Scan for the cell matching the given text and deliver its (x, y) coordinate at center. 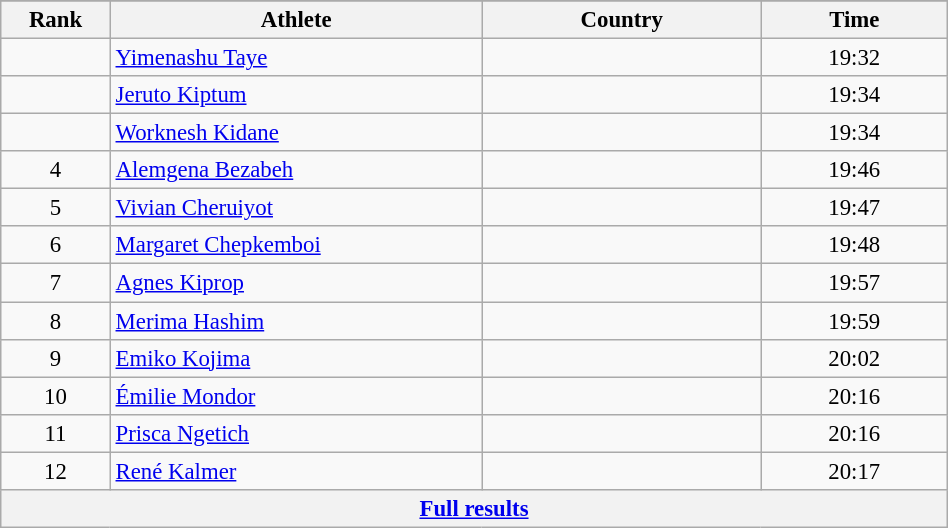
Agnes Kiprop (296, 283)
René Kalmer (296, 471)
4 (56, 170)
19:57 (854, 283)
11 (56, 433)
Merima Hashim (296, 321)
9 (56, 358)
19:48 (854, 245)
Vivian Cheruiyot (296, 208)
20:02 (854, 358)
Margaret Chepkemboi (296, 245)
Émilie Mondor (296, 396)
Alemgena Bezabeh (296, 170)
6 (56, 245)
Time (854, 20)
Full results (474, 509)
10 (56, 396)
Prisca Ngetich (296, 433)
Athlete (296, 20)
20:17 (854, 471)
19:59 (854, 321)
8 (56, 321)
19:46 (854, 170)
5 (56, 208)
Yimenashu Taye (296, 58)
Emiko Kojima (296, 358)
7 (56, 283)
Rank (56, 20)
Jeruto Kiptum (296, 95)
Worknesh Kidane (296, 133)
19:47 (854, 208)
19:32 (854, 58)
12 (56, 471)
Country (622, 20)
